Determine the (x, y) coordinate at the center of the cell enclosing the given text.  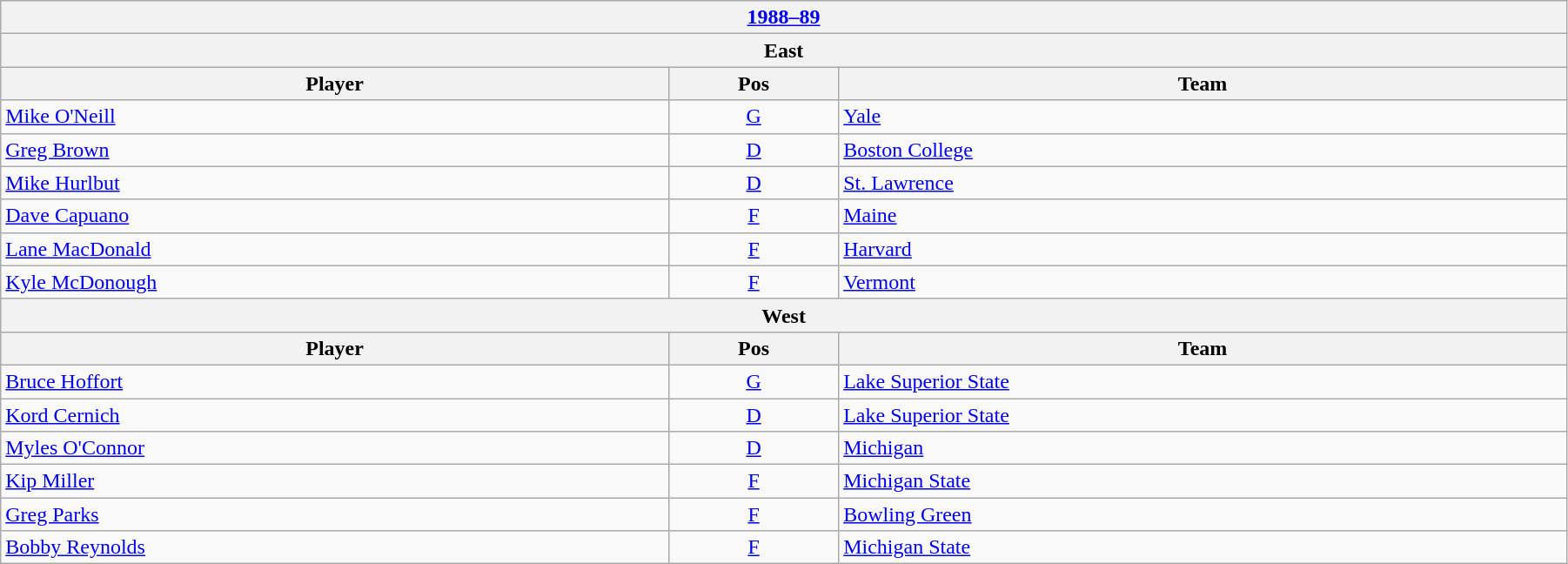
Mike O'Neill (335, 117)
Lane MacDonald (335, 249)
Kord Cernich (335, 415)
West (784, 315)
Greg Parks (335, 514)
Greg Brown (335, 150)
Mike Hurlbut (335, 183)
Bobby Reynolds (335, 547)
Kyle McDonough (335, 282)
Michigan (1203, 448)
Boston College (1203, 150)
Dave Capuano (335, 216)
Myles O'Connor (335, 448)
1988–89 (784, 17)
Bruce Hoffort (335, 381)
East (784, 50)
Maine (1203, 216)
Vermont (1203, 282)
Yale (1203, 117)
Bowling Green (1203, 514)
Harvard (1203, 249)
St. Lawrence (1203, 183)
Kip Miller (335, 481)
